Locate the cell with the specified text and output its [X, Y] center coordinate. 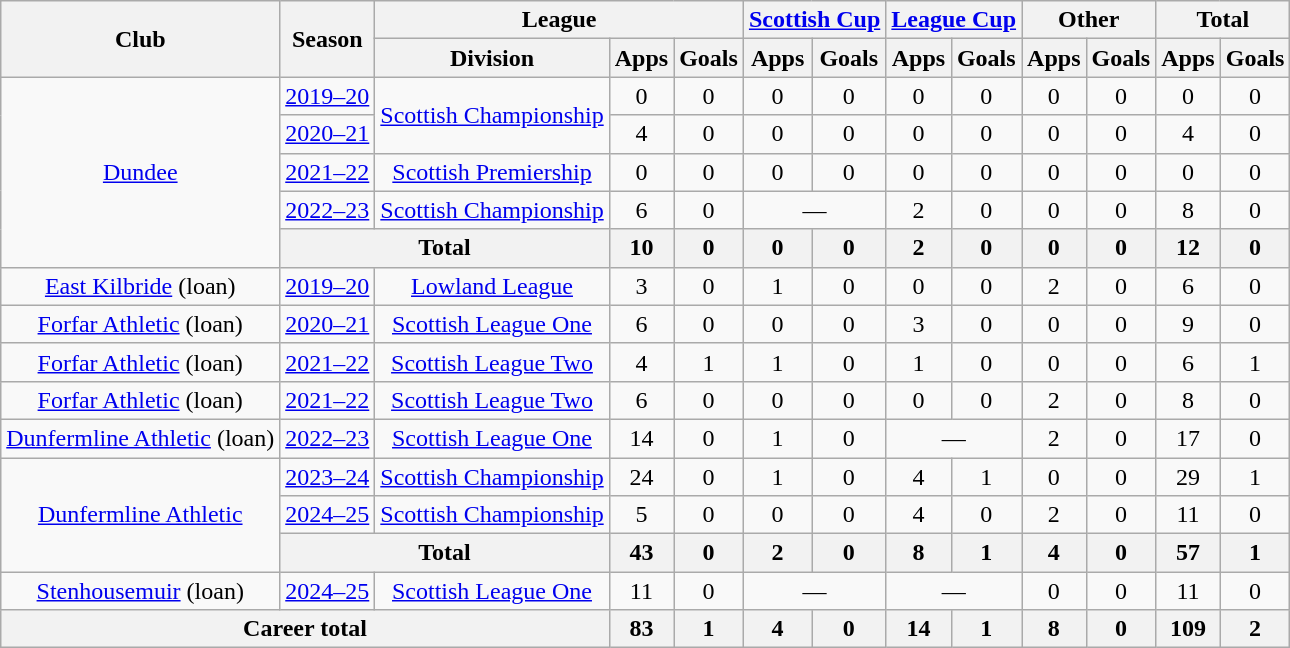
Division [492, 58]
12 [1188, 248]
League Cup [954, 20]
43 [641, 553]
League [560, 20]
17 [1188, 438]
2023–24 [328, 477]
9 [1188, 324]
Scottish Cup [814, 20]
24 [641, 477]
Club [140, 39]
5 [641, 515]
83 [641, 629]
29 [1188, 477]
109 [1188, 629]
Dundee [140, 172]
Stenhousemuir (loan) [140, 591]
Dunfermline Athletic [140, 515]
Lowland League [492, 286]
Season [328, 39]
Dunfermline Athletic (loan) [140, 438]
Scottish Premiership [492, 172]
57 [1188, 553]
East Kilbride (loan) [140, 286]
10 [641, 248]
Career total [305, 629]
Other [1089, 20]
